Find where the given text appears and provide that cell's center as [X, Y] coordinate. 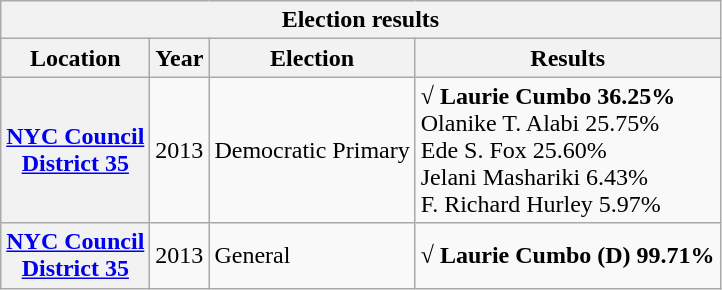
Results [568, 58]
Election [312, 58]
√ Laurie Cumbo (D) 99.71% [568, 256]
Location [76, 58]
Year [180, 58]
Election results [360, 20]
Democratic Primary [312, 150]
General [312, 256]
√ Laurie Cumbo 36.25%Olanike T. Alabi 25.75%Ede S. Fox 25.60%Jelani Mashariki 6.43%F. Richard Hurley 5.97% [568, 150]
